Detect which cell encompasses the target text, then output its [X, Y] center coordinate. 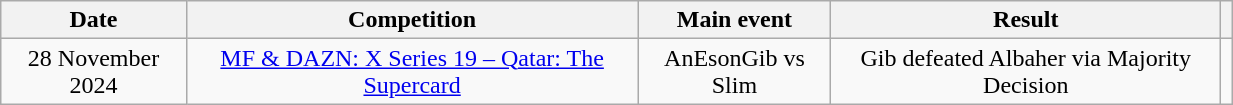
AnEsonGib vs Slim [734, 72]
Result [1026, 20]
Gib defeated Albaher via Majority Decision [1026, 72]
Main event [734, 20]
MF & DAZN: X Series 19 – Qatar: The Supercard [412, 72]
Competition [412, 20]
Date [94, 20]
28 November 2024 [94, 72]
